Return the (x, y) coordinate for the center point of the cell that contains the specified text.  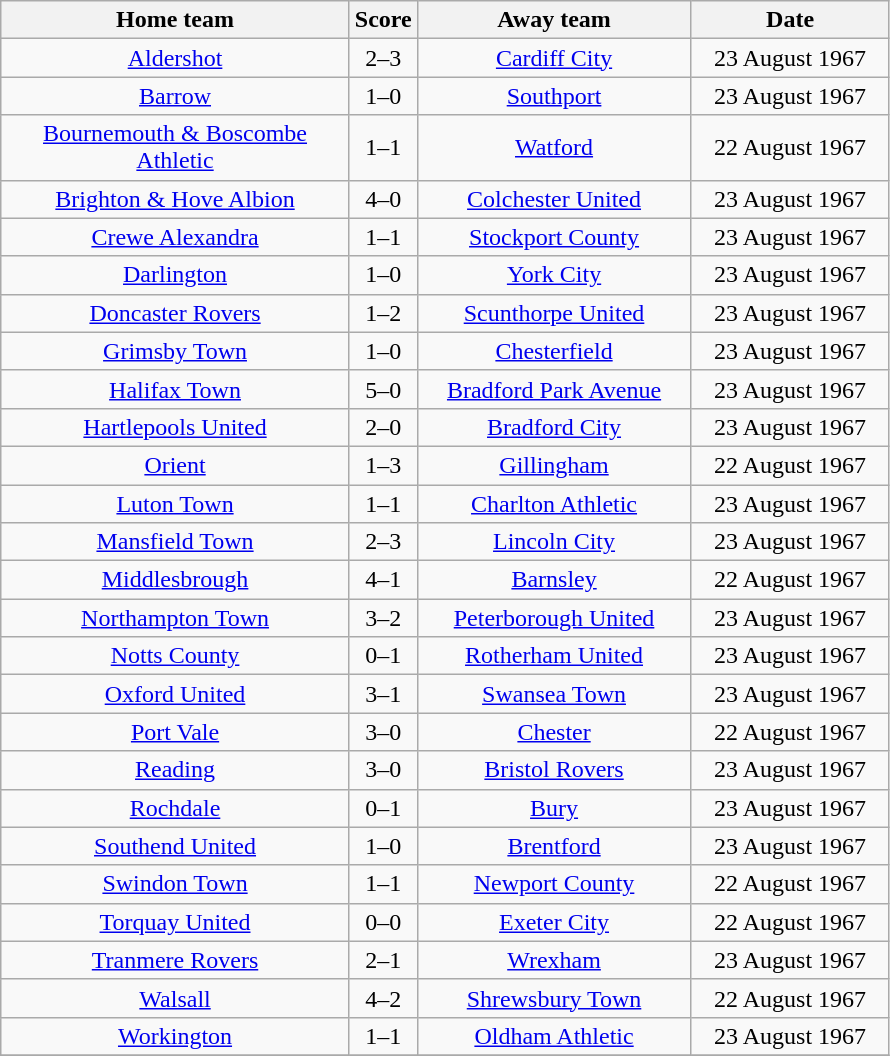
Colchester United (554, 199)
Wrexham (554, 960)
Workington (176, 1036)
Northampton Town (176, 618)
Southport (554, 96)
Barrow (176, 96)
1–2 (383, 313)
Bristol Rovers (554, 770)
Lincoln City (554, 542)
Mansfield Town (176, 542)
Grimsby Town (176, 351)
Torquay United (176, 922)
Doncaster Rovers (176, 313)
4–1 (383, 580)
Bradford City (554, 427)
Newport County (554, 884)
Reading (176, 770)
Aldershot (176, 58)
Exeter City (554, 922)
Luton Town (176, 503)
Southend United (176, 846)
0–0 (383, 922)
Date (790, 20)
Rochdale (176, 808)
York City (554, 275)
Gillingham (554, 465)
Brentford (554, 846)
Home team (176, 20)
Scunthorpe United (554, 313)
Bury (554, 808)
Darlington (176, 275)
4–2 (383, 998)
Rotherham United (554, 656)
2–1 (383, 960)
Middlesbrough (176, 580)
Hartlepools United (176, 427)
Charlton Athletic (554, 503)
Notts County (176, 656)
Watford (554, 148)
Port Vale (176, 732)
Crewe Alexandra (176, 237)
Stockport County (554, 237)
Walsall (176, 998)
Oxford United (176, 694)
3–2 (383, 618)
Cardiff City (554, 58)
Away team (554, 20)
Swindon Town (176, 884)
Shrewsbury Town (554, 998)
3–1 (383, 694)
2–0 (383, 427)
Orient (176, 465)
Halifax Town (176, 389)
5–0 (383, 389)
Chesterfield (554, 351)
Bournemouth & Boscombe Athletic (176, 148)
Brighton & Hove Albion (176, 199)
4–0 (383, 199)
1–3 (383, 465)
Swansea Town (554, 694)
Tranmere Rovers (176, 960)
Chester (554, 732)
Score (383, 20)
Barnsley (554, 580)
Bradford Park Avenue (554, 389)
Oldham Athletic (554, 1036)
Peterborough United (554, 618)
